Provide the [x, y] coordinate of the cell's center where the given text is located.  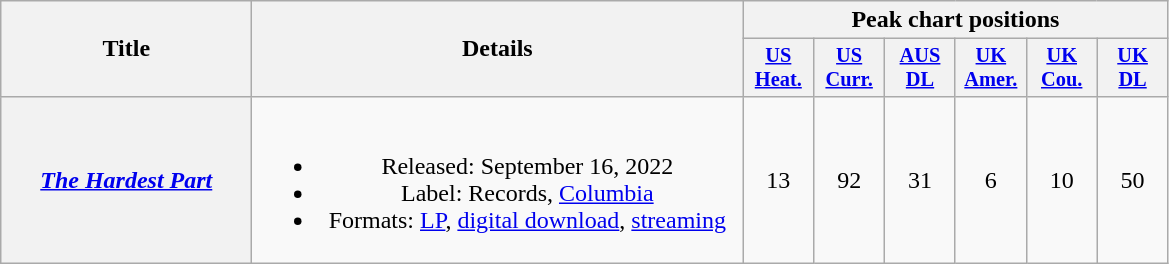
92 [850, 180]
UKDL [1132, 68]
13 [778, 180]
31 [920, 180]
Released: September 16, 2022Label: Records, ColumbiaFormats: LP, digital download, streaming [498, 180]
USCurr. [850, 68]
Peak chart positions [956, 20]
Details [498, 49]
Title [126, 49]
10 [1062, 180]
The Hardest Part [126, 180]
UKCou. [1062, 68]
USHeat. [778, 68]
6 [990, 180]
50 [1132, 180]
UKAmer. [990, 68]
AUSDL [920, 68]
